Search for the cell housing the specified text and yield its (x, y) center coordinate. 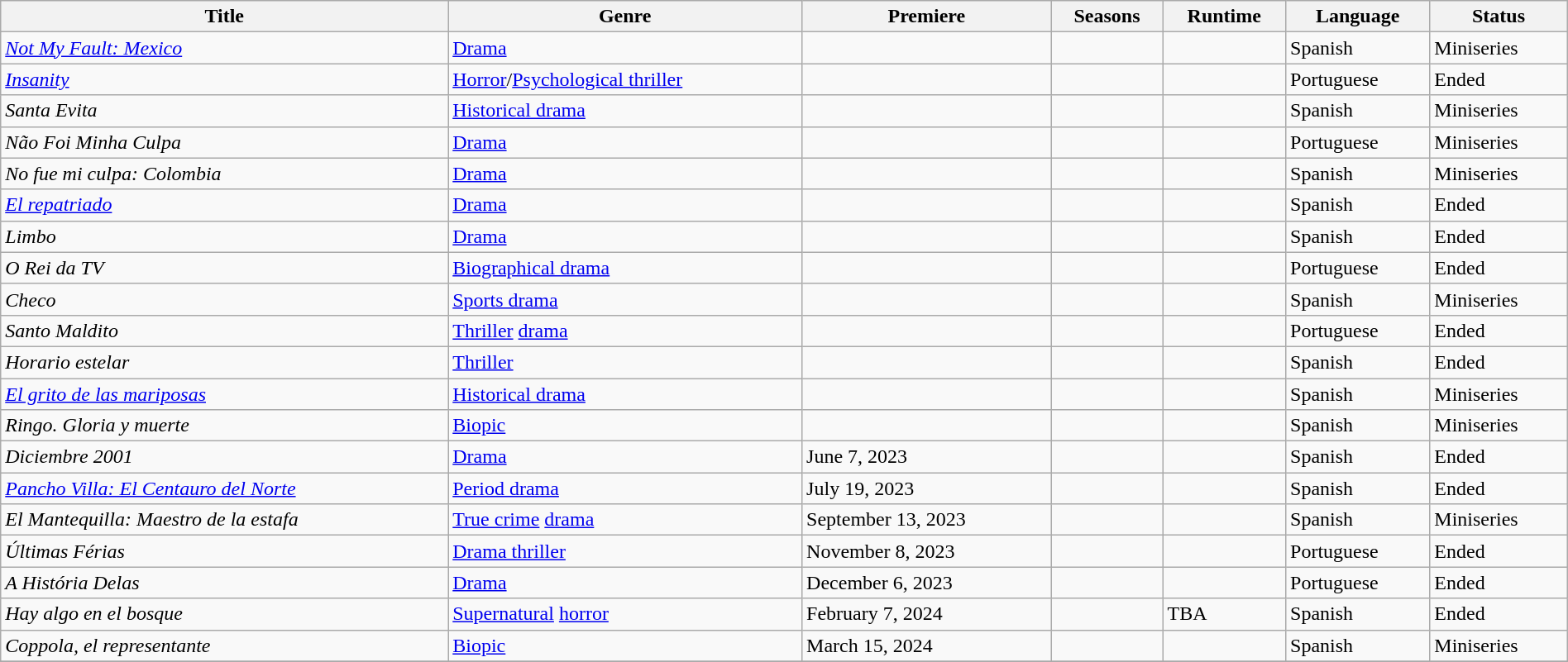
Insanity (225, 79)
June 7, 2023 (927, 457)
Drama thriller (625, 551)
September 13, 2023 (927, 520)
Limbo (225, 236)
Ringo. Gloria y muerte (225, 426)
El repatriado (225, 205)
Title (225, 17)
Not My Fault: Mexico (225, 48)
Period drama (625, 488)
February 7, 2024 (927, 614)
March 15, 2024 (927, 645)
Coppola, el representante (225, 645)
Santo Maldito (225, 331)
Seasons (1107, 17)
Status (1499, 17)
Language (1358, 17)
No fue mi culpa: Colombia (225, 174)
El Mantequilla: Maestro de la estafa (225, 520)
Checo (225, 299)
July 19, 2023 (927, 488)
November 8, 2023 (927, 551)
Hay algo en el bosque (225, 614)
Premiere (927, 17)
Diciembre 2001 (225, 457)
Horror/Psychological thriller (625, 79)
O Rei da TV (225, 268)
Biographical drama (625, 268)
Supernatural horror (625, 614)
Santa Evita (225, 111)
El grito de las mariposas (225, 394)
Pancho Villa: El Centauro del Norte (225, 488)
Não Foi Minha Culpa (225, 142)
December 6, 2023 (927, 583)
TBA (1224, 614)
True crime drama (625, 520)
Últimas Férias (225, 551)
Thriller drama (625, 331)
Sports drama (625, 299)
Horario estelar (225, 362)
A História Delas (225, 583)
Genre (625, 17)
Runtime (1224, 17)
Thriller (625, 362)
